Determine the [x, y] coordinate at the center of the cell enclosing the given text.  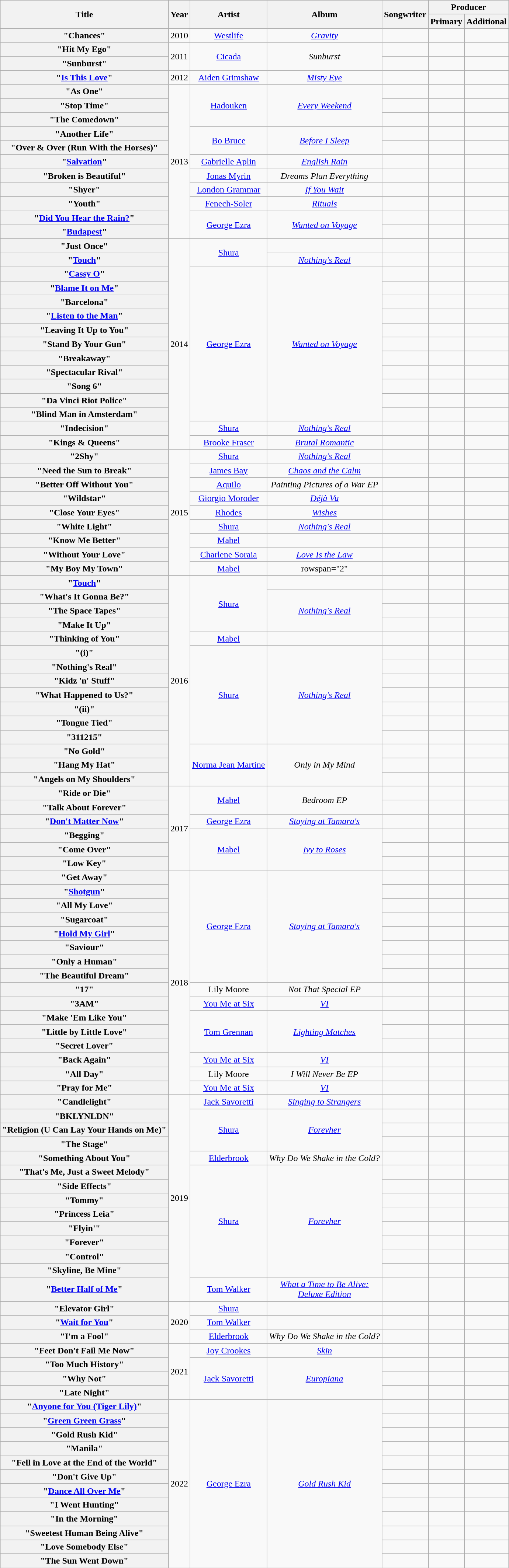
"Sugarcoat" [84, 919]
"Get Away" [84, 877]
Every Weekend [325, 105]
"Make 'Em Like You" [84, 1018]
"Cassy O" [84, 274]
"No Gold" [84, 751]
Charlene Soraia [229, 554]
"Youth" [84, 204]
"Without Your Love" [84, 554]
2021 [179, 1371]
Wishes [325, 512]
"Tommy" [84, 1200]
"Budapest" [84, 232]
"Dance All Over Me" [84, 1491]
Rituals [325, 204]
Rhodes [229, 512]
"Ride or Die" [84, 793]
I Will Never Be EP [325, 1074]
Giorgio Moroder [229, 498]
Gold Rush Kid [325, 1484]
Title [84, 14]
"Song 6" [84, 386]
2018 [179, 983]
2011 [179, 56]
2013 [179, 161]
2020 [179, 1322]
"All Day" [84, 1074]
Only in My Mind [325, 765]
"Shotgun" [84, 891]
Aquilo [229, 484]
"Salvation" [84, 161]
Dreams Plan Everything [325, 176]
Ivy to Roses [325, 849]
"Late Night" [84, 1393]
2022 [179, 1484]
Norma Jean Martine [229, 765]
"Know Me Better" [84, 540]
"Religion (U Can Lay Your Hands on Me)" [84, 1130]
Songwriter [405, 14]
2016 [179, 681]
"Just Once" [84, 246]
"That's Me, Just a Sweet Melody" [84, 1172]
"Angels on My Shoulders" [84, 779]
"Spectacular Rival" [84, 372]
Year [179, 14]
"Why Not" [84, 1378]
Gabrielle Aplin [229, 161]
"The Beautiful Dream" [84, 976]
Fenech-Soler [229, 204]
"Don't Give Up" [84, 1477]
Misty Eye [325, 77]
"Pray for Me" [84, 1088]
Jonas Myrin [229, 176]
Primary [446, 21]
"Back Again" [84, 1060]
"Wildstar" [84, 498]
"What's It Gonna Be?" [84, 597]
"Broken is Beautiful" [84, 176]
Europiana [325, 1378]
2010 [179, 35]
Love Is the Law [325, 554]
"Sunburst" [84, 63]
"My Boy My Town" [84, 569]
Chaos and the Calm [325, 470]
"The Sun Went Down" [84, 1561]
"Elevator Girl" [84, 1308]
"Talk About Forever" [84, 807]
"Breakaway" [84, 358]
"Is This Love" [84, 77]
"White Light" [84, 526]
"Over & Over (Run With the Horses)" [84, 147]
Before I Sleep [325, 140]
"311215" [84, 737]
"The Comedown" [84, 119]
Not That Special EP [325, 990]
"Side Effects" [84, 1186]
"Begging" [84, 835]
"Low Key" [84, 863]
Lighting Matches [325, 1032]
"Shyer" [84, 190]
2019 [179, 1198]
Artist [229, 14]
"The Space Tapes" [84, 611]
"Secret Lover" [84, 1046]
Skin [325, 1350]
"Princess Leia" [84, 1214]
"Come Over" [84, 849]
"Blind Man in Amsterdam" [84, 414]
"Kidz 'n' Stuff" [84, 681]
James Bay [229, 470]
Album [325, 14]
"As One" [84, 91]
Gravity [325, 35]
2014 [179, 344]
"Another Life" [84, 133]
"2Shy" [84, 456]
"Did You Hear the Rain?" [84, 218]
2015 [179, 512]
"Love Somebody Else" [84, 1547]
Bo Bruce [229, 140]
"Little by Little Love" [84, 1032]
"I Went Hunting" [84, 1505]
"Leaving It Up to You" [84, 330]
Producer [468, 7]
"I'm a Fool" [84, 1336]
Déjà Vu [325, 498]
"Skyline, Be Mine" [84, 1270]
Hadouken [229, 105]
"Make It Up" [84, 625]
"Blame It on Me" [84, 288]
If You Wait [325, 190]
"Hit My Ego" [84, 49]
"All My Love" [84, 905]
Joy Crookes [229, 1350]
Singing to Strangers [325, 1102]
"Thinking of You" [84, 639]
Brooke Fraser [229, 442]
rowspan="2" [325, 569]
"Close Your Eyes" [84, 512]
"Hold My Girl" [84, 934]
Aiden Grimshaw [229, 77]
"Better Half of Me" [84, 1289]
"Only a Human" [84, 962]
English Rain [325, 161]
Painting Pictures of a War EP [325, 484]
"Fell in Love at the End of the World" [84, 1463]
Westlife [229, 35]
"(ii)" [84, 709]
"Wait for You" [84, 1322]
"Anyone for You (Tiger Lily)" [84, 1407]
"Da Vinci Riot Police" [84, 400]
"Control" [84, 1256]
"Chances" [84, 35]
"Stop Time" [84, 105]
"Something About You" [84, 1158]
"Don't Matter Now" [84, 821]
Additional [487, 21]
"17" [84, 990]
"Nothing's Real" [84, 667]
"Sweetest Human Being Alive" [84, 1533]
"Forever" [84, 1242]
"Barcelona" [84, 302]
"The Stage" [84, 1144]
"(i)" [84, 653]
"Gold Rush Kid" [84, 1435]
"In the Morning" [84, 1519]
2017 [179, 828]
"Saviour" [84, 948]
"Kings & Queens" [84, 442]
"Feet Don't Fail Me Now" [84, 1350]
"Listen to the Man" [84, 316]
"What Happened to Us?" [84, 695]
2012 [179, 77]
"Too Much History" [84, 1364]
Tom Grennan [229, 1032]
"Green Green Grass" [84, 1421]
"Flyin'" [84, 1228]
Sunburst [325, 56]
Cicada [229, 56]
"Hang My Hat" [84, 765]
London Grammar [229, 190]
"3AM" [84, 1004]
"Need the Sun to Break" [84, 470]
"Manila" [84, 1449]
What a Time to Be Alive:Deluxe Edition [325, 1289]
Brutal Romantic [325, 442]
"Candlelight" [84, 1102]
"Better Off Without You" [84, 484]
"Tongue Tied" [84, 723]
"Indecision" [84, 428]
"BKLYNLDN" [84, 1116]
"Stand By Your Gun" [84, 344]
Bedroom EP [325, 800]
